Provide the (x, y) coordinate of the cell's center where the given text is located.  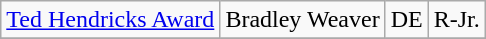
R-Jr. (456, 20)
DE (406, 20)
Ted Hendricks Award (110, 20)
Bradley Weaver (302, 20)
